Find where the given text appears and provide that cell's center as (X, Y) coordinate. 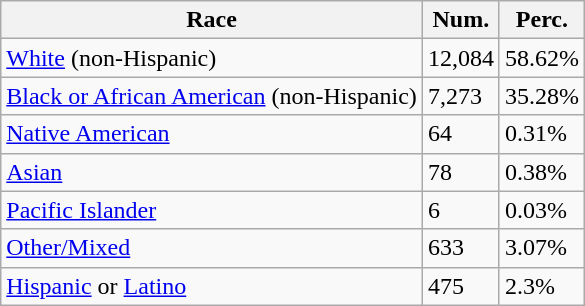
0.03% (542, 210)
475 (460, 286)
12,084 (460, 58)
58.62% (542, 58)
Perc. (542, 20)
Num. (460, 20)
Other/Mixed (212, 248)
Asian (212, 172)
Race (212, 20)
Black or African American (non-Hispanic) (212, 96)
78 (460, 172)
0.38% (542, 172)
7,273 (460, 96)
Pacific Islander (212, 210)
2.3% (542, 286)
6 (460, 210)
Hispanic or Latino (212, 286)
633 (460, 248)
64 (460, 134)
35.28% (542, 96)
Native American (212, 134)
0.31% (542, 134)
3.07% (542, 248)
White (non-Hispanic) (212, 58)
